Provide the [x, y] coordinate of the cell's center where the given text is located.  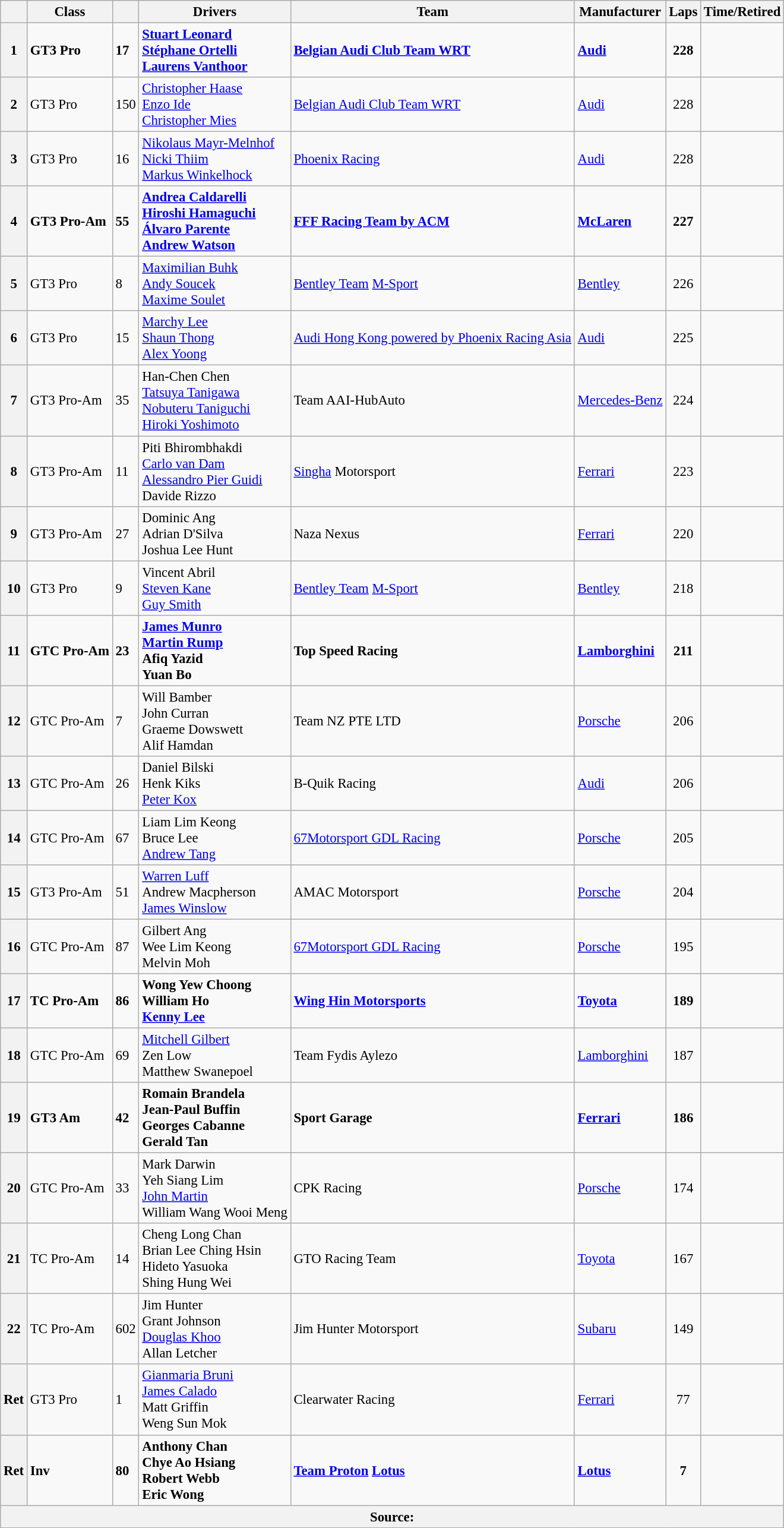
Audi Hong Kong powered by Phoenix Racing Asia [432, 339]
Jim Hunter Grant Johnson Douglas Khoo Allan Letcher [215, 1330]
Inv [70, 1470]
Phoenix Racing [432, 159]
10 [14, 588]
Team Proton Lotus [432, 1470]
GTO Racing Team [432, 1258]
Time/Retired [742, 12]
69 [126, 1056]
Clearwater Racing [432, 1400]
223 [683, 472]
B-Quik Racing [432, 784]
20 [14, 1188]
19 [14, 1118]
2 [14, 105]
204 [683, 892]
Team [432, 12]
149 [683, 1330]
35 [126, 400]
150 [126, 105]
Mark Darwin Yeh Siang Lim John Martin William Wang Wooi Meng [215, 1188]
26 [126, 784]
225 [683, 339]
Wing Hin Motorsports [432, 1001]
Source: [392, 1517]
220 [683, 533]
205 [683, 838]
Mitchell Gilbert Zen Low Matthew Swanepoel [215, 1056]
23 [126, 650]
3 [14, 159]
AMAC Motorsport [432, 892]
218 [683, 588]
4 [14, 221]
Cheng Long Chan Brian Lee Ching Hsin Hideto Yasuoka Shing Hung Wei [215, 1258]
6 [14, 339]
Wong Yew Choong William Ho Kenny Lee [215, 1001]
189 [683, 1001]
Romain Brandela Jean-Paul Buffin Georges Cabanne Gerald Tan [215, 1118]
174 [683, 1188]
Warren Luff Andrew Macpherson James Winslow [215, 892]
GT3 Am [70, 1118]
Lotus [620, 1470]
Andrea Caldarelli Hiroshi Hamaguchi Álvaro Parente Andrew Watson [215, 221]
McLaren [620, 221]
Team NZ PTE LTD [432, 721]
86 [126, 1001]
Naza Nexus [432, 533]
Jim Hunter Motorsport [432, 1330]
195 [683, 946]
22 [14, 1330]
Team AAI-HubAuto [432, 400]
226 [683, 284]
CPK Racing [432, 1188]
33 [126, 1188]
5 [14, 284]
211 [683, 650]
187 [683, 1056]
227 [683, 221]
51 [126, 892]
Team Fydis Aylezo [432, 1056]
Piti Bhirombhakdi Carlo van Dam Alessandro Pier Guidi Davide Rizzo [215, 472]
224 [683, 400]
602 [126, 1330]
27 [126, 533]
James Munro Martin Rump Afiq Yazid Yuan Bo [215, 650]
Nikolaus Mayr-Melnhof Nicki Thiim Markus Winkelhock [215, 159]
Gilbert Ang Wee Lim Keong Melvin Moh [215, 946]
Christopher Haase Enzo Ide Christopher Mies [215, 105]
55 [126, 221]
Top Speed Racing [432, 650]
67 [126, 838]
Stuart Leonard Stéphane Ortelli Laurens Vanthoor [215, 50]
Will Bamber John Curran Graeme Dowswett Alif Hamdan [215, 721]
77 [683, 1400]
Maximilian Buhk Andy Soucek Maxime Soulet [215, 284]
Laps [683, 12]
Subaru [620, 1330]
FFF Racing Team by ACM [432, 221]
Mercedes-Benz [620, 400]
167 [683, 1258]
Marchy Lee Shaun Thong Alex Yoong [215, 339]
42 [126, 1118]
80 [126, 1470]
87 [126, 946]
Manufacturer [620, 12]
Dominic Ang Adrian D'Silva Joshua Lee Hunt [215, 533]
Vincent Abril Steven Kane Guy Smith [215, 588]
Sport Garage [432, 1118]
Class [70, 12]
Anthony Chan Chye Ao Hsiang Robert Webb Eric Wong [215, 1470]
186 [683, 1118]
Singha Motorsport [432, 472]
Daniel Bilski Henk Kiks Peter Kox [215, 784]
18 [14, 1056]
13 [14, 784]
Gianmaria Bruni James Calado Matt Griffin Weng Sun Mok [215, 1400]
21 [14, 1258]
Drivers [215, 12]
Han-Chen Chen Tatsuya Tanigawa Nobuteru Taniguchi Hiroki Yoshimoto [215, 400]
Liam Lim Keong Bruce Lee Andrew Tang [215, 838]
12 [14, 721]
